Determine the (X, Y) coordinate at the center of the cell enclosing the given text.  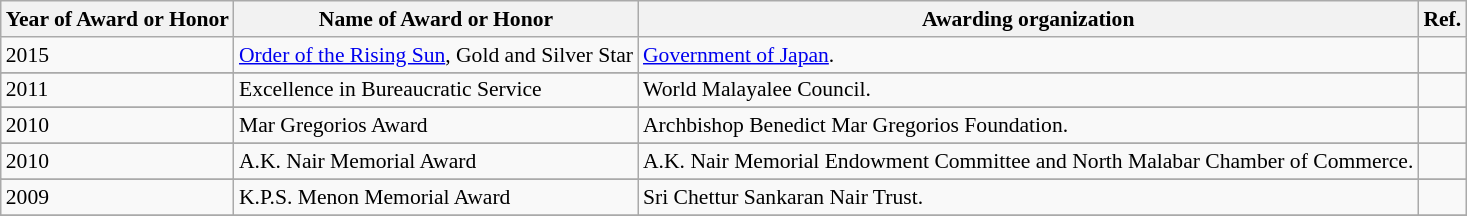
A.K. Nair Memorial Endowment Committee and North Malabar Chamber of Commerce. (1028, 162)
Sri Chettur Sankaran Nair Trust. (1028, 197)
Mar Gregorios Award (436, 126)
Government of Japan. (1028, 55)
Name of Award or Honor (436, 19)
Excellence in Bureaucratic Service (436, 90)
Awarding organization (1028, 19)
Ref. (1442, 19)
Archbishop Benedict Mar Gregorios Foundation. (1028, 126)
K.P.S. Menon Memorial Award (436, 197)
Order of the Rising Sun, Gold and Silver Star (436, 55)
2009 (118, 197)
2011 (118, 90)
World Malayalee Council. (1028, 90)
Year of Award or Honor (118, 19)
2015 (118, 55)
A.K. Nair Memorial Award (436, 162)
